From the cell containing the given text, extract its center point as (X, Y) coordinate. 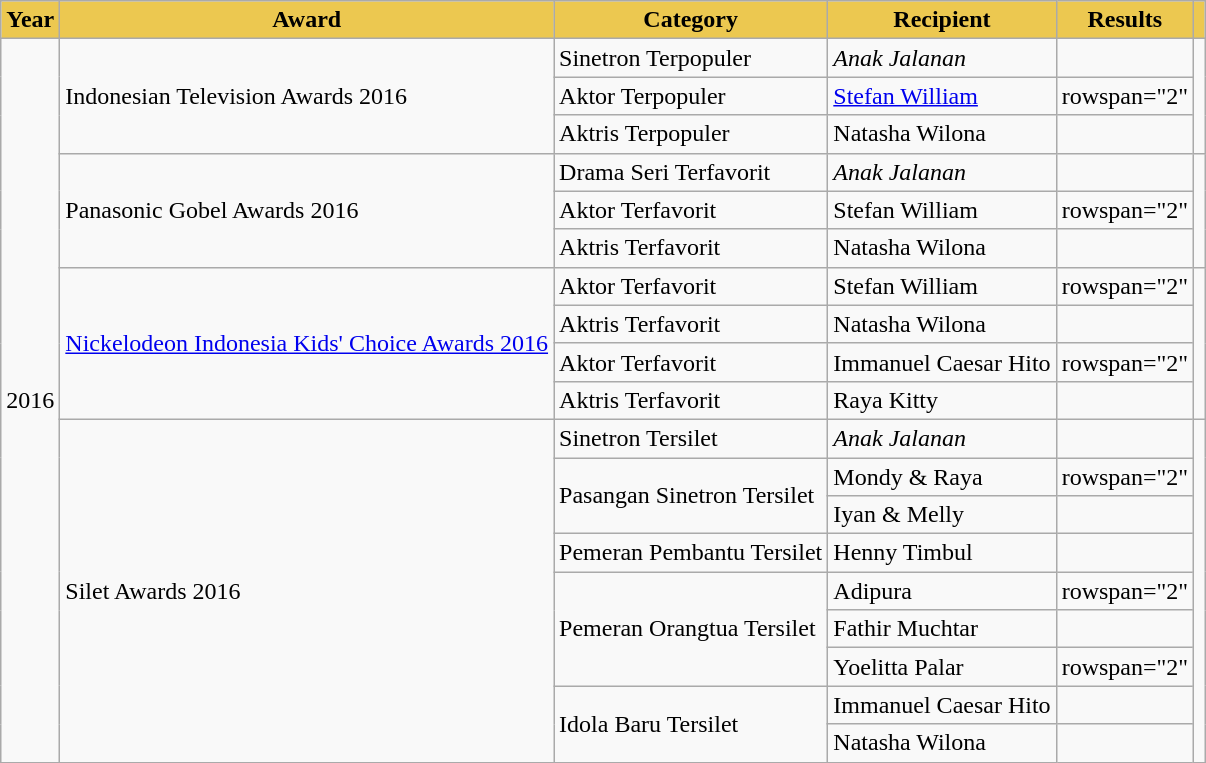
Henny Timbul (942, 553)
Idola Baru Tersilet (691, 724)
Pemeran Orangtua Tersilet (691, 629)
Award (307, 20)
Mondy & Raya (942, 477)
Yoelitta Palar (942, 667)
Iyan & Melly (942, 515)
Panasonic Gobel Awards 2016 (307, 210)
Silet Awards 2016 (307, 590)
Pemeran Pembantu Tersilet (691, 553)
Results (1125, 20)
Year (30, 20)
Drama Seri Terfavorit (691, 172)
Aktris Terpopuler (691, 134)
2016 (30, 400)
Nickelodeon Indonesia Kids' Choice Awards 2016 (307, 343)
Fathir Muchtar (942, 629)
Sinetron Tersilet (691, 438)
Raya Kitty (942, 400)
Sinetron Terpopuler (691, 58)
Aktor Terpopuler (691, 96)
Recipient (942, 20)
Indonesian Television Awards 2016 (307, 96)
Adipura (942, 591)
Pasangan Sinetron Tersilet (691, 496)
Category (691, 20)
